Capture the cell that displays the provided text and extract its [x, y] central coordinate. 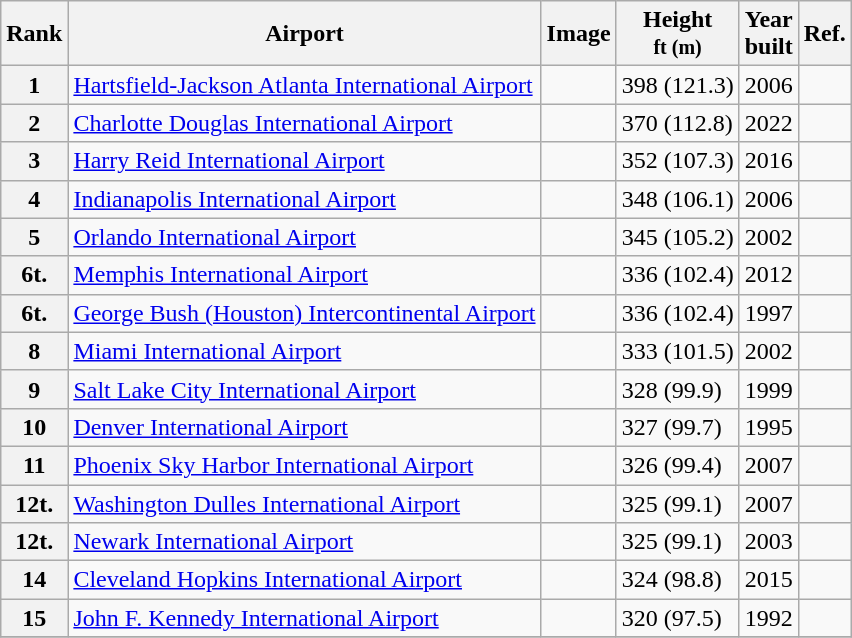
Cleveland Hopkins International Airport [304, 580]
3 [34, 161]
Harry Reid International Airport [304, 161]
4 [34, 199]
2022 [768, 123]
Newark International Airport [304, 542]
345 (105.2) [678, 237]
1 [34, 85]
9 [34, 389]
5 [34, 237]
326 (99.4) [678, 465]
Salt Lake City International Airport [304, 389]
2012 [768, 275]
352 (107.3) [678, 161]
John F. Kennedy International Airport [304, 618]
Indianapolis International Airport [304, 199]
Image [578, 34]
Airport [304, 34]
14 [34, 580]
Denver International Airport [304, 427]
327 (99.7) [678, 427]
320 (97.5) [678, 618]
Yearbuilt [768, 34]
370 (112.8) [678, 123]
2003 [768, 542]
8 [34, 351]
George Bush (Houston) Intercontinental Airport [304, 313]
Washington Dulles International Airport [304, 503]
324 (98.8) [678, 580]
Phoenix Sky Harbor International Airport [304, 465]
348 (106.1) [678, 199]
1992 [768, 618]
Memphis International Airport [304, 275]
328 (99.9) [678, 389]
2015 [768, 580]
Charlotte Douglas International Airport [304, 123]
10 [34, 427]
2016 [768, 161]
Orlando International Airport [304, 237]
Hartsfield-Jackson Atlanta International Airport [304, 85]
2 [34, 123]
398 (121.3) [678, 85]
15 [34, 618]
1995 [768, 427]
Heightft (m) [678, 34]
Rank [34, 34]
1997 [768, 313]
11 [34, 465]
333 (101.5) [678, 351]
Ref. [824, 34]
Miami International Airport [304, 351]
1999 [768, 389]
